Output the (x, y) coordinate of the center of the cell containing the given text.  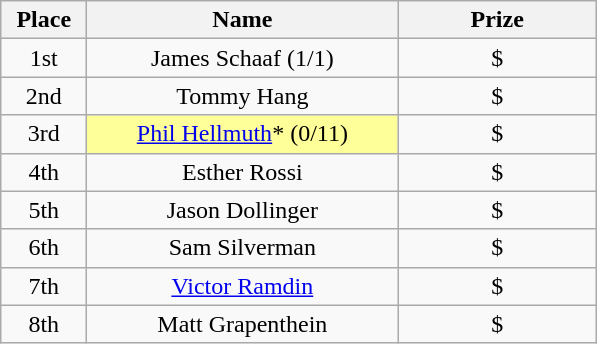
6th (44, 248)
3rd (44, 134)
Matt Grapenthein (242, 324)
4th (44, 172)
Esther Rossi (242, 172)
Prize (498, 20)
Victor Ramdin (242, 286)
Place (44, 20)
Phil Hellmuth* (0/11) (242, 134)
7th (44, 286)
8th (44, 324)
2nd (44, 96)
5th (44, 210)
Jason Dollinger (242, 210)
Sam Silverman (242, 248)
Tommy Hang (242, 96)
James Schaaf (1/1) (242, 58)
1st (44, 58)
Name (242, 20)
